Detect which cell encompasses the target text, then output its (x, y) center coordinate. 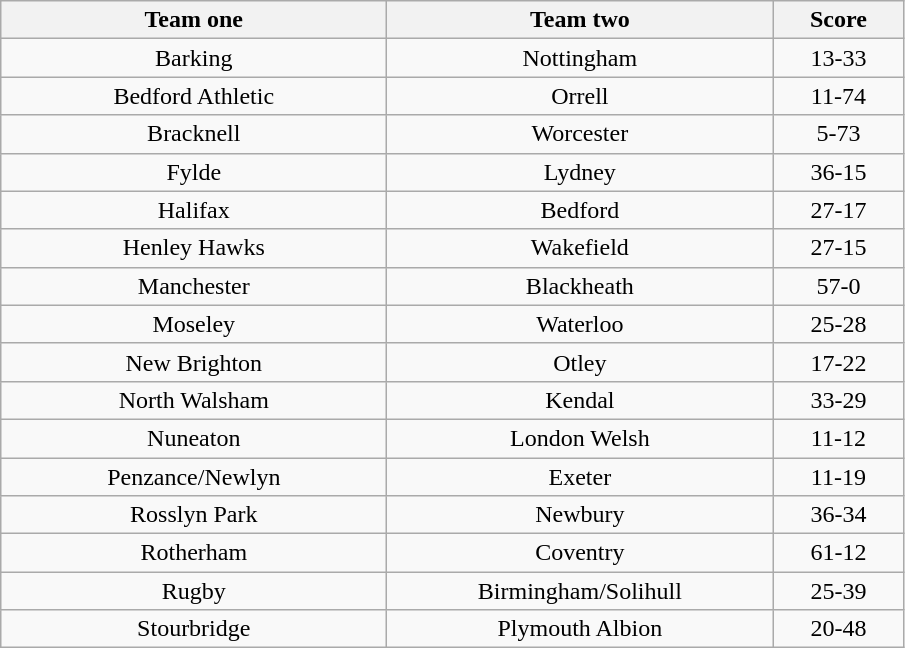
20-48 (838, 629)
11-12 (838, 438)
25-39 (838, 591)
Team one (194, 20)
Bedford (580, 210)
Otley (580, 362)
25-28 (838, 324)
Penzance/Newlyn (194, 477)
Nuneaton (194, 438)
27-17 (838, 210)
17-22 (838, 362)
Manchester (194, 286)
Rotherham (194, 553)
Stourbridge (194, 629)
Moseley (194, 324)
Waterloo (580, 324)
Kendal (580, 400)
Coventry (580, 553)
Orrell (580, 96)
Plymouth Albion (580, 629)
61-12 (838, 553)
Barking (194, 58)
57-0 (838, 286)
North Walsham (194, 400)
Nottingham (580, 58)
Rugby (194, 591)
Blackheath (580, 286)
Bedford Athletic (194, 96)
27-15 (838, 248)
36-34 (838, 515)
Worcester (580, 134)
Henley Hawks (194, 248)
Halifax (194, 210)
Birmingham/Solihull (580, 591)
36-15 (838, 172)
Score (838, 20)
Bracknell (194, 134)
13-33 (838, 58)
Rosslyn Park (194, 515)
5-73 (838, 134)
Fylde (194, 172)
Wakefield (580, 248)
33-29 (838, 400)
11-74 (838, 96)
11-19 (838, 477)
London Welsh (580, 438)
New Brighton (194, 362)
Lydney (580, 172)
Newbury (580, 515)
Exeter (580, 477)
Team two (580, 20)
